Extract the (X, Y) coordinate from the center of the cell holding the provided text.  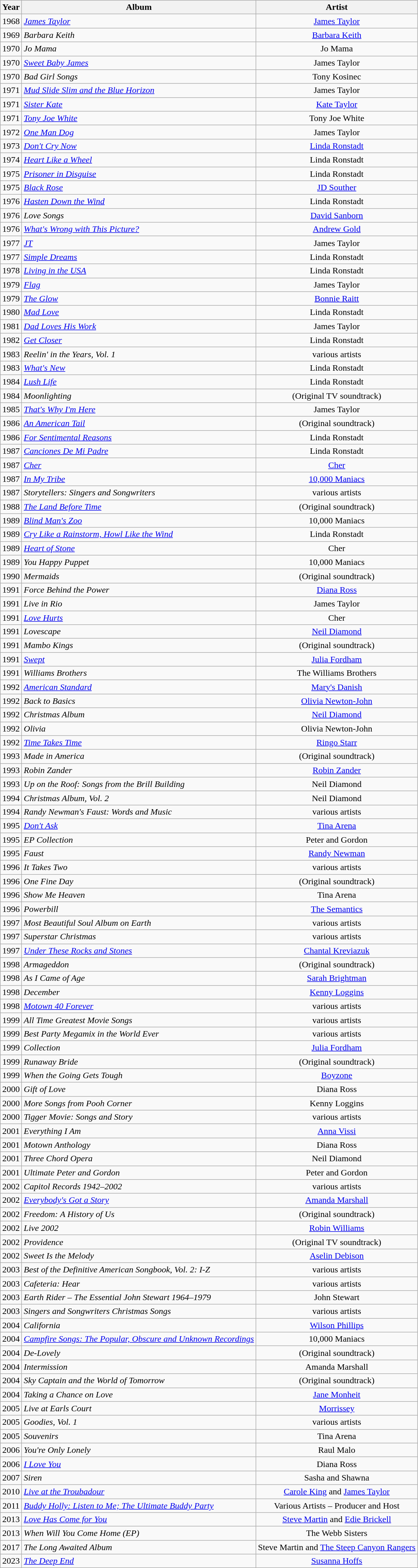
Capitol Records 1942–2002 (139, 1186)
Prisoner in Disguise (139, 174)
Made in America (139, 756)
Anna Vissi (337, 1131)
Year (11, 7)
Motown Anthology (139, 1145)
Armageddon (139, 964)
Up on the Roof: Songs from the Brill Building (139, 784)
Artist (337, 7)
1973 (11, 146)
When Will You Come Home (EP) (139, 1533)
Best of the Definitive American Songbook, Vol. 2: I-Z (139, 1269)
Get Closer (139, 340)
Christmas Album (139, 715)
1990 (11, 576)
2010 (11, 1491)
Tigger Movie: Songs and Story (139, 1117)
JT (139, 243)
California (139, 1325)
Most Beautiful Soul Album on Earth (139, 923)
Live 2002 (139, 1228)
2023 (11, 1561)
American Standard (139, 687)
2017 (11, 1547)
Lovescape (139, 632)
Flag (139, 285)
Mambo Kings (139, 645)
1980 (11, 312)
Heart of Stone (139, 548)
1981 (11, 326)
2011 (11, 1506)
It Takes Two (139, 867)
Live at the Troubadour (139, 1491)
Sky Captain and the World of Tomorrow (139, 1381)
JD Souther (337, 188)
Lush Life (139, 382)
John Stewart (337, 1298)
Live at Earls Court (139, 1408)
Aselin Debison (337, 1256)
When the Going Gets Tough (139, 1076)
Collection (139, 1048)
The Webb Sisters (337, 1533)
Show Me Heaven (139, 895)
All Time Greatest Movie Songs (139, 1020)
The Land Before Time (139, 507)
Ultimate Peter and Gordon (139, 1173)
You Happy Puppet (139, 562)
Freedom: A History of Us (139, 1214)
Force Behind the Power (139, 590)
Kate Taylor (337, 104)
Blind Man's Zoo (139, 520)
What's New (139, 368)
The Glow (139, 299)
Campfire Songs: The Popular, Obscure and Unknown Recordings (139, 1339)
Susanna Hoffs (337, 1561)
Bad Girl Songs (139, 77)
Williams Brothers (139, 673)
Morrissey (337, 1408)
Heart Like a Wheel (139, 160)
The Semantics (337, 909)
Buddy Holly: Listen to Me; The Ultimate Buddy Party (139, 1506)
Earth Rider – The Essential John Stewart 1964–1979 (139, 1298)
Providence (139, 1242)
Bonnie Raitt (337, 299)
Powerbill (139, 909)
Reelin' in the Years, Vol. 1 (139, 354)
1978 (11, 271)
In My Tribe (139, 479)
Christmas Album, Vol. 2 (139, 798)
Dad Loves His Work (139, 326)
Album (139, 7)
The Long Awaited Album (139, 1547)
Time Takes Time (139, 742)
Sasha and Shawna (337, 1478)
One Man Dog (139, 132)
Mad Love (139, 312)
Living in the USA (139, 271)
An American Tail (139, 424)
Cafeteria: Hear (139, 1283)
You're Only Lonely (139, 1450)
Chantal Kreviazuk (337, 951)
Andrew Gold (337, 229)
Sarah Brightman (337, 978)
2007 (11, 1478)
David Sanborn (337, 215)
Steve Martin and Edie Brickell (337, 1520)
1982 (11, 340)
Love Has Come for You (139, 1520)
I Love You (139, 1464)
Mary's Danish (337, 687)
Storytellers: Singers and Songwriters (139, 493)
Cry Like a Rainstorm, Howl Like the Wind (139, 534)
Taking a Chance on Love (139, 1395)
Don't Ask (139, 826)
December (139, 992)
Everything I Am (139, 1131)
De-Lovely (139, 1353)
Sweet Baby James (139, 63)
Various Artists – Producer and Host (337, 1506)
Under These Rocks and Stones (139, 951)
Black Rose (139, 188)
Souvenirs (139, 1436)
Ringo Starr (337, 742)
Intermission (139, 1367)
One Fine Day (139, 881)
Mermaids (139, 576)
Carole King and James Taylor (337, 1491)
Best Party Megamix in the World Ever (139, 1034)
Wilson Phillips (337, 1325)
Faust (139, 854)
The Williams Brothers (337, 673)
Love Songs (139, 215)
The Deep End (139, 1561)
Olivia (139, 729)
That's Why I'm Here (139, 410)
Siren (139, 1478)
Back to Basics (139, 701)
Mud Slide Slim and the Blue Horizon (139, 90)
Gift of Love (139, 1089)
Raul Malo (337, 1450)
Boyzone (337, 1076)
Motown 40 Forever (139, 1006)
Simple Dreams (139, 257)
1969 (11, 35)
Moonlighting (139, 395)
Sweet Is the Melody (139, 1256)
1972 (11, 132)
1988 (11, 507)
Runaway Bride (139, 1062)
Jane Monheit (337, 1395)
Live in Rio (139, 604)
Randy Newman's Faust: Words and Music (139, 812)
Superstar Christmas (139, 937)
Steve Martin and The Steep Canyon Rangers (337, 1547)
Randy Newman (337, 854)
1968 (11, 21)
Three Chord Opera (139, 1159)
More Songs from Pooh Corner (139, 1103)
Swept (139, 659)
Don't Cry Now (139, 146)
1974 (11, 160)
For Sentimental Reasons (139, 437)
Robin Williams (337, 1228)
Goodies, Vol. 1 (139, 1422)
As I Came of Age (139, 978)
Love Hurts (139, 618)
Tony Kosinec (337, 77)
1985 (11, 410)
Hasten Down the Wind (139, 202)
Everybody's Got a Story (139, 1200)
Sister Kate (139, 104)
What's Wrong with This Picture? (139, 229)
Singers and Songwriters Christmas Songs (139, 1311)
EP Collection (139, 839)
Canciones De Mi Padre (139, 451)
